Locate the cell with the specified text and output its (x, y) center coordinate. 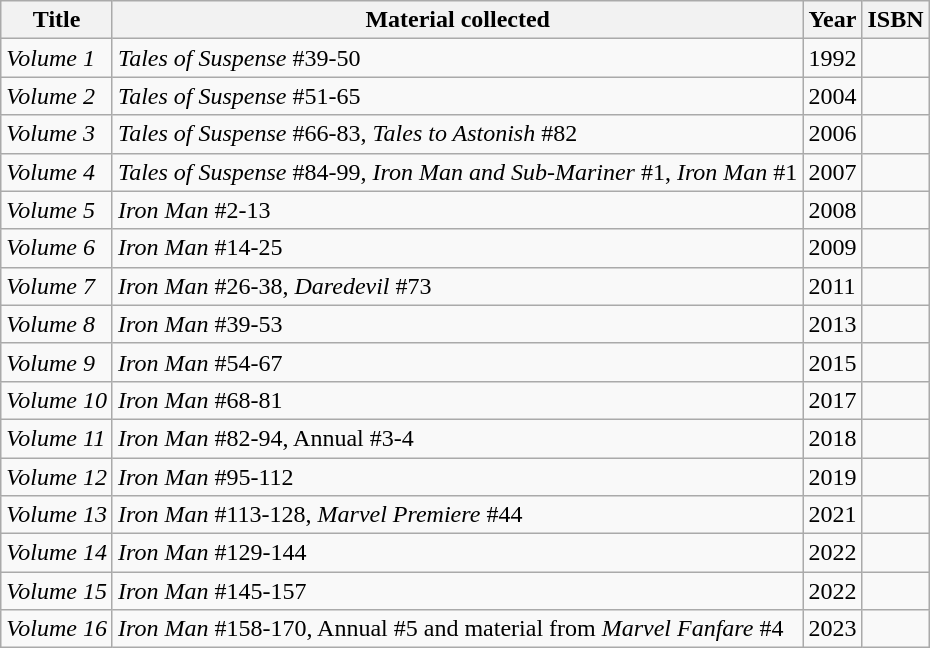
1992 (832, 58)
2011 (832, 286)
Volume 7 (57, 286)
ISBN (896, 20)
Volume 11 (57, 438)
Tales of Suspense #84-99, Iron Man and Sub-Mariner #1, Iron Man #1 (457, 172)
Volume 16 (57, 629)
Volume 5 (57, 210)
Iron Man #26-38, Daredevil #73 (457, 286)
2008 (832, 210)
Iron Man #82-94, Annual #3-4 (457, 438)
2018 (832, 438)
2004 (832, 96)
Volume 1 (57, 58)
2017 (832, 400)
Volume 13 (57, 515)
Iron Man #145-157 (457, 591)
Volume 3 (57, 134)
Volume 14 (57, 553)
Volume 10 (57, 400)
Iron Man #2-13 (457, 210)
Year (832, 20)
Iron Man #14-25 (457, 248)
2013 (832, 324)
Volume 8 (57, 324)
Volume 15 (57, 591)
Volume 2 (57, 96)
Volume 12 (57, 477)
Iron Man #113-128, Marvel Premiere #44 (457, 515)
Iron Man #54-67 (457, 362)
Volume 4 (57, 172)
Iron Man #68-81 (457, 400)
2007 (832, 172)
Iron Man #95-112 (457, 477)
Volume 6 (57, 248)
Material collected (457, 20)
Iron Man #158-170, Annual #5 and material from Marvel Fanfare #4 (457, 629)
Title (57, 20)
Tales of Suspense #66-83, Tales to Astonish #82 (457, 134)
2021 (832, 515)
2015 (832, 362)
Tales of Suspense #39-50 (457, 58)
2009 (832, 248)
2019 (832, 477)
2023 (832, 629)
Tales of Suspense #51-65 (457, 96)
Volume 9 (57, 362)
Iron Man #129-144 (457, 553)
2006 (832, 134)
Iron Man #39-53 (457, 324)
